Output the [X, Y] coordinate of the center of the cell containing the given text.  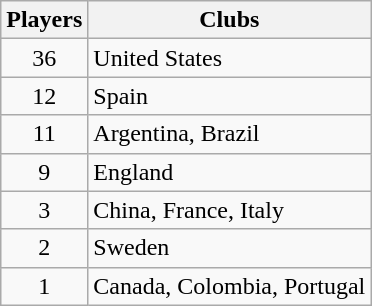
Canada, Colombia, Portugal [230, 286]
Argentina, Brazil [230, 134]
3 [44, 210]
Clubs [230, 20]
China, France, Italy [230, 210]
Spain [230, 96]
12 [44, 96]
9 [44, 172]
Sweden [230, 248]
England [230, 172]
2 [44, 248]
11 [44, 134]
1 [44, 286]
36 [44, 58]
United States [230, 58]
Players [44, 20]
